Detect which cell encompasses the target text, then output its [X, Y] center coordinate. 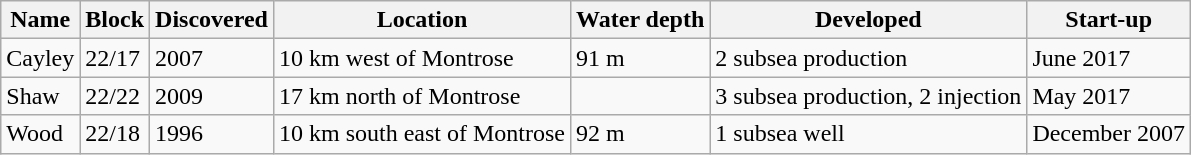
1996 [212, 134]
Shaw [40, 96]
Developed [868, 20]
December 2007 [1109, 134]
May 2017 [1109, 96]
22/22 [115, 96]
Wood [40, 134]
Cayley [40, 58]
2 subsea production [868, 58]
10 km west of Montrose [422, 58]
June 2017 [1109, 58]
10 km south east of Montrose [422, 134]
Block [115, 20]
2009 [212, 96]
Location [422, 20]
Water depth [640, 20]
22/17 [115, 58]
17 km north of Montrose [422, 96]
91 m [640, 58]
1 subsea well [868, 134]
2007 [212, 58]
Discovered [212, 20]
3 subsea production, 2 injection [868, 96]
Start-up [1109, 20]
22/18 [115, 134]
Name [40, 20]
92 m [640, 134]
